Search for the cell housing the specified text and yield its [x, y] center coordinate. 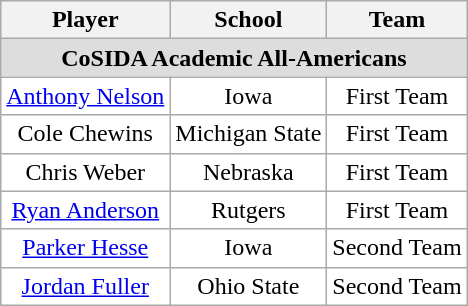
Ryan Anderson [86, 210]
Player [86, 20]
Nebraska [248, 172]
School [248, 20]
Cole Chewins [86, 134]
Chris Weber [86, 172]
Team [397, 20]
Anthony Nelson [86, 96]
Michigan State [248, 134]
Ohio State [248, 286]
Jordan Fuller [86, 286]
Rutgers [248, 210]
CoSIDA Academic All-Americans [234, 58]
Parker Hesse [86, 248]
